Pinpoint the cell where the given text exists, returning its (X, Y) midpoint coordinate. 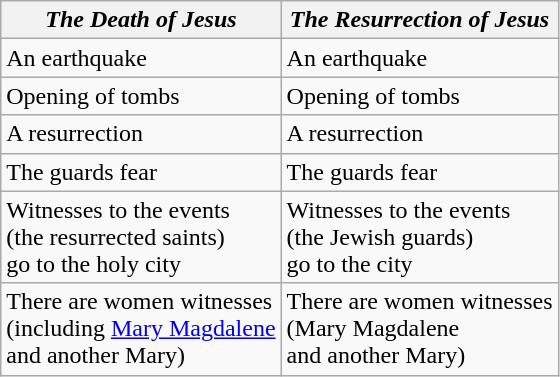
The Resurrection of Jesus (420, 20)
The Death of Jesus (141, 20)
Witnesses to the events(the resurrected saints)go to the holy city (141, 237)
There are women witnesses(Mary Magdaleneand another Mary) (420, 329)
There are women witnesses(including Mary Magdaleneand another Mary) (141, 329)
Witnesses to the events(the Jewish guards)go to the city (420, 237)
